Search for the cell housing the specified text and yield its [x, y] center coordinate. 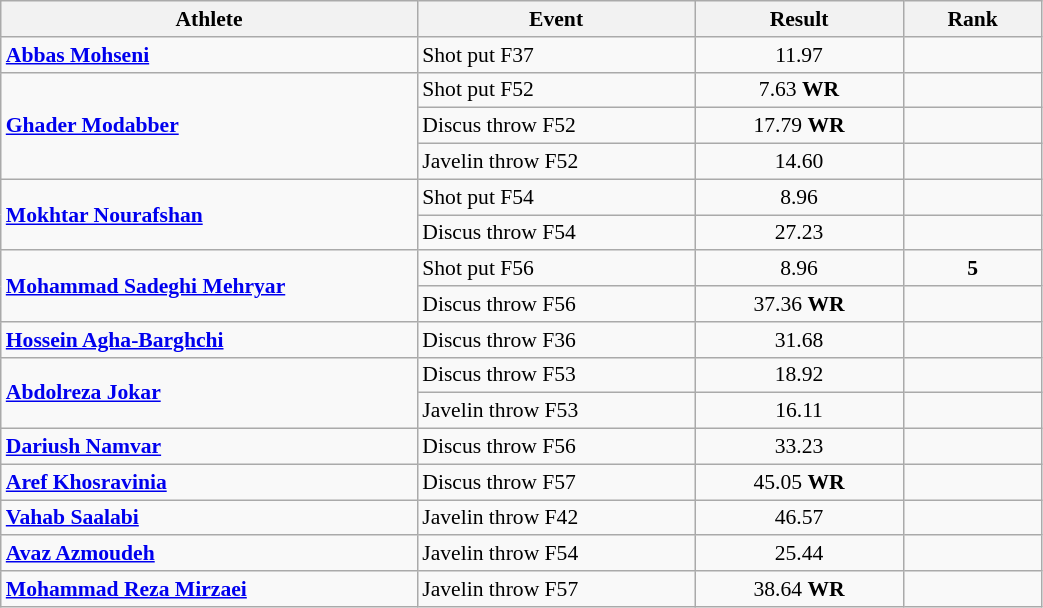
Javelin throw F57 [556, 589]
17.79 WR [799, 126]
Abbas Mohseni [210, 55]
45.05 WR [799, 482]
Ghader Modabber [210, 126]
11.97 [799, 55]
7.63 WR [799, 90]
Mokhtar Nourafshan [210, 214]
Athlete [210, 19]
16.11 [799, 411]
Shot put F54 [556, 197]
Vahab Saalabi [210, 518]
Discus throw F36 [556, 340]
Discus throw F52 [556, 126]
Discus throw F53 [556, 375]
38.64 WR [799, 589]
Shot put F56 [556, 269]
Mohammad Reza Mirzaei [210, 589]
Avaz Azmoudeh [210, 554]
Mohammad Sadeghi Mehryar [210, 286]
Discus throw F54 [556, 233]
Javelin throw F53 [556, 411]
Javelin throw F52 [556, 162]
Javelin throw F42 [556, 518]
37.36 WR [799, 304]
46.57 [799, 518]
18.92 [799, 375]
Javelin throw F54 [556, 554]
14.60 [799, 162]
Shot put F37 [556, 55]
25.44 [799, 554]
Hossein Agha-Barghchi [210, 340]
Event [556, 19]
Shot put F52 [556, 90]
Result [799, 19]
Aref Khosravinia [210, 482]
Rank [972, 19]
5 [972, 269]
Discus throw F57 [556, 482]
Dariush Namvar [210, 447]
33.23 [799, 447]
Abdolreza Jokar [210, 392]
31.68 [799, 340]
27.23 [799, 233]
